Determine the [X, Y] coordinate at the center of the cell enclosing the given text.  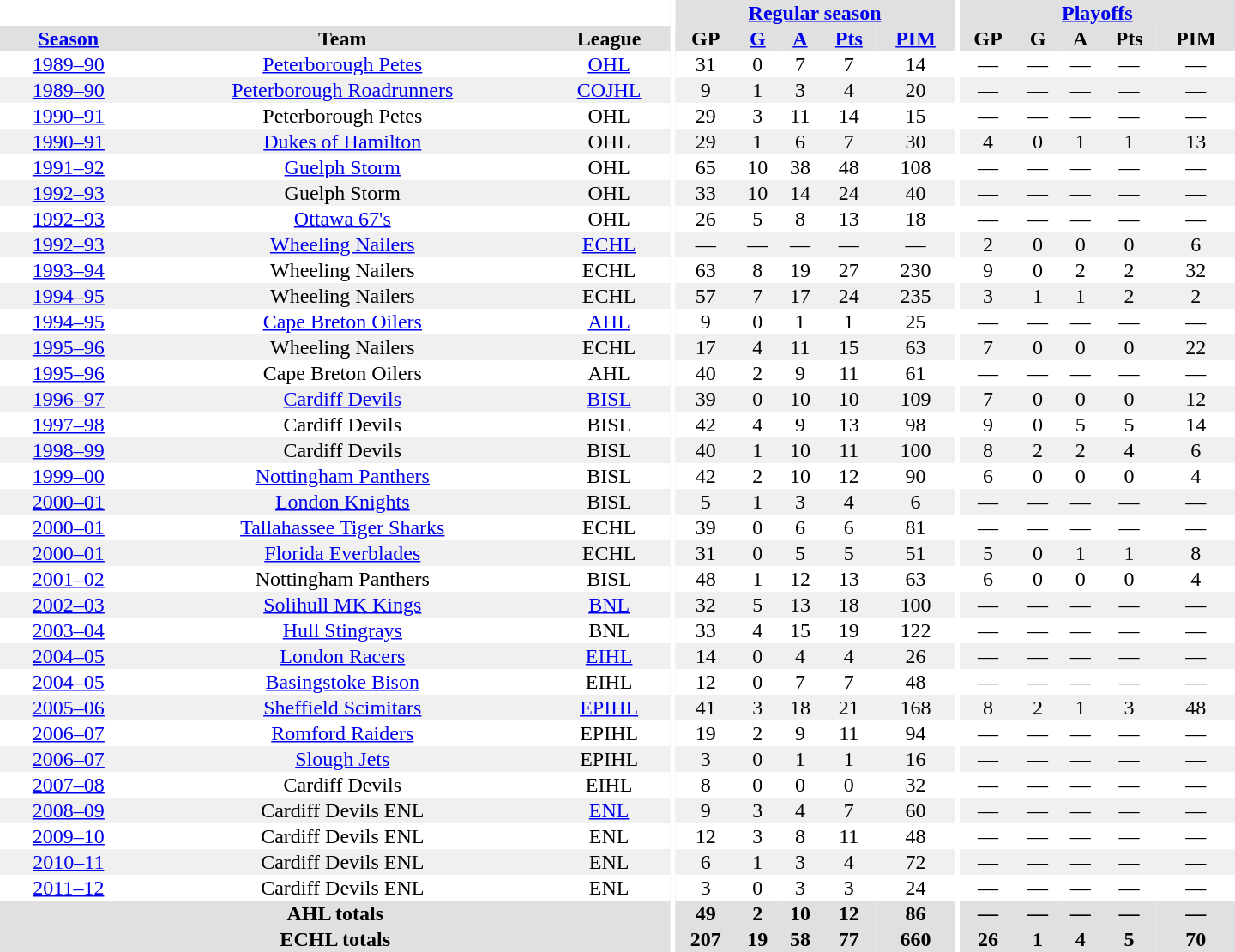
168 [916, 708]
Sheffield Scimitars [343, 708]
AHL totals [334, 913]
2005–06 [69, 708]
Team [343, 39]
57 [706, 296]
207 [706, 939]
Playoffs [1098, 13]
38 [800, 167]
Basingstoke Bison [343, 682]
2002–03 [69, 605]
70 [1196, 939]
81 [916, 527]
108 [916, 167]
90 [916, 476]
ECHL totals [334, 939]
1999–00 [69, 476]
2009–10 [69, 836]
2003–04 [69, 630]
1993–94 [69, 270]
58 [800, 939]
Romford Raiders [343, 733]
Season [69, 39]
Florida Everblades [343, 553]
London Knights [343, 502]
COJHL [609, 90]
Solihull MK Kings [343, 605]
41 [706, 708]
60 [916, 810]
Slough Jets [343, 759]
72 [916, 862]
1996–97 [69, 399]
230 [916, 270]
London Racers [343, 656]
65 [706, 167]
2008–09 [69, 810]
Ottawa 67's [343, 219]
20 [916, 90]
94 [916, 733]
1998–99 [69, 450]
25 [916, 322]
2007–08 [69, 785]
1991–92 [69, 167]
22 [1196, 347]
122 [916, 630]
2010–11 [69, 862]
77 [849, 939]
Dukes of Hamilton [343, 142]
660 [916, 939]
235 [916, 296]
2011–12 [69, 888]
109 [916, 399]
49 [706, 913]
1997–98 [69, 425]
2001–02 [69, 579]
Tallahassee Tiger Sharks [343, 527]
86 [916, 913]
61 [916, 373]
16 [916, 759]
51 [916, 553]
Peterborough Roadrunners [343, 90]
30 [916, 142]
Hull Stingrays [343, 630]
98 [916, 425]
Regular season [815, 13]
League [609, 39]
21 [849, 708]
27 [849, 270]
